Output the [X, Y] coordinate of the center of the cell containing the given text.  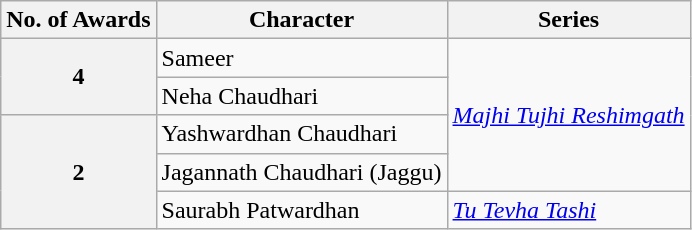
2 [78, 172]
Neha Chaudhari [302, 96]
Sameer [302, 58]
Series [568, 20]
Jagannath Chaudhari (Jaggu) [302, 172]
4 [78, 77]
Saurabh Patwardhan [302, 210]
Majhi Tujhi Reshimgath [568, 115]
Yashwardhan Chaudhari [302, 134]
Character [302, 20]
No. of Awards [78, 20]
Tu Tevha Tashi [568, 210]
